Determine the [X, Y] coordinate at the center of the cell enclosing the given text.  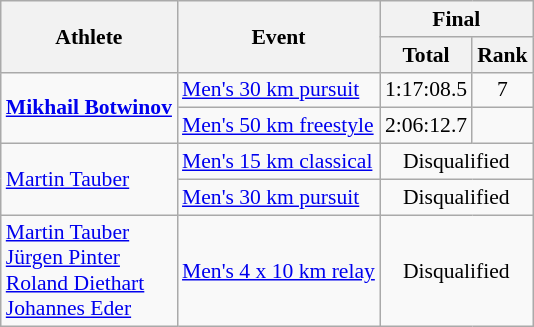
Men's 50 km freestyle [278, 126]
7 [502, 90]
1:17:08.5 [426, 90]
Event [278, 36]
Rank [502, 55]
Athlete [89, 36]
Martin TauberJürgen PinterRoland DiethartJohannes Eder [89, 271]
Mikhail Botwinov [89, 108]
Total [426, 55]
Final [456, 19]
2:06:12.7 [426, 126]
Martin Tauber [89, 180]
Men's 4 x 10 km relay [278, 271]
Men's 15 km classical [278, 162]
